Return (X, Y) of the center of cell containing provided text 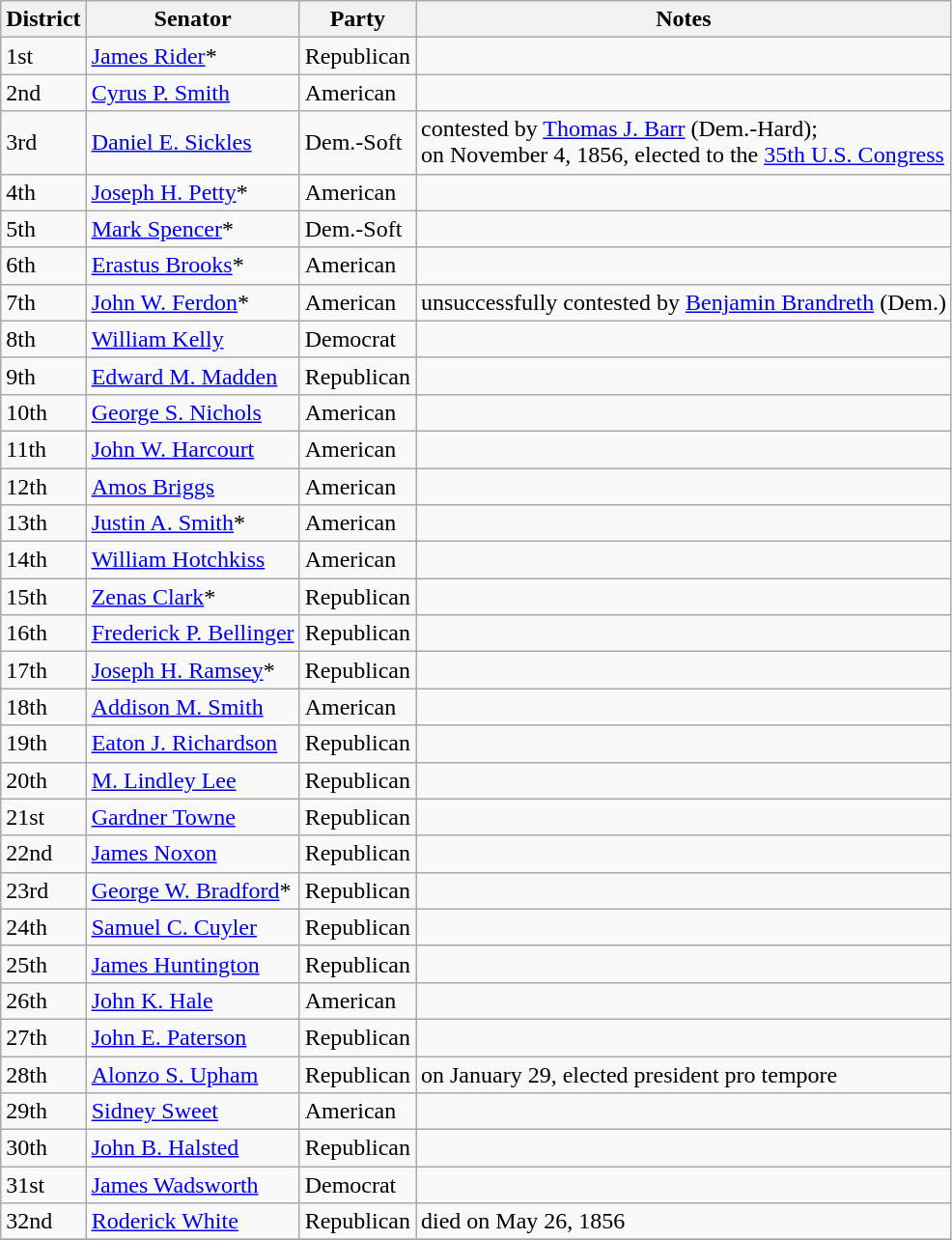
17th (43, 670)
6th (43, 266)
Sidney Sweet (193, 1112)
James Wadsworth (193, 1185)
Party (357, 19)
26th (43, 1000)
Frederick P. Bellinger (193, 634)
George W. Bradford* (193, 890)
19th (43, 744)
25th (43, 964)
5th (43, 229)
Addison M. Smith (193, 707)
John B. Halsted (193, 1148)
Samuel C. Cuyler (193, 927)
30th (43, 1148)
Notes (684, 19)
Joseph H. Petty* (193, 192)
16th (43, 634)
Joseph H. Ramsey* (193, 670)
2nd (43, 93)
29th (43, 1112)
John W. Ferdon* (193, 302)
Amos Briggs (193, 486)
Erastus Brooks* (193, 266)
District (43, 19)
21st (43, 817)
7th (43, 302)
27th (43, 1037)
James Noxon (193, 854)
contested by Thomas J. Barr (Dem.-Hard); on November 4, 1856, elected to the 35th U.S. Congress (684, 143)
John W. Harcourt (193, 449)
11th (43, 449)
20th (43, 780)
24th (43, 927)
Cyrus P. Smith (193, 93)
John E. Paterson (193, 1037)
Daniel E. Sickles (193, 143)
18th (43, 707)
William Hotchkiss (193, 560)
4th (43, 192)
31st (43, 1185)
Edward M. Madden (193, 376)
Senator (193, 19)
28th (43, 1075)
M. Lindley Lee (193, 780)
on January 29, elected president pro tempore (684, 1075)
George S. Nichols (193, 412)
1st (43, 56)
23rd (43, 890)
Justin A. Smith* (193, 523)
John K. Hale (193, 1000)
9th (43, 376)
13th (43, 523)
10th (43, 412)
unsuccessfully contested by Benjamin Brandreth (Dem.) (684, 302)
32nd (43, 1222)
14th (43, 560)
Gardner Towne (193, 817)
Zenas Clark* (193, 597)
Eaton J. Richardson (193, 744)
James Huntington (193, 964)
22nd (43, 854)
James Rider* (193, 56)
15th (43, 597)
12th (43, 486)
3rd (43, 143)
William Kelly (193, 339)
Alonzo S. Upham (193, 1075)
8th (43, 339)
Roderick White (193, 1222)
died on May 26, 1856 (684, 1222)
Mark Spencer* (193, 229)
